From the cell containing the given text, extract its center point as (x, y) coordinate. 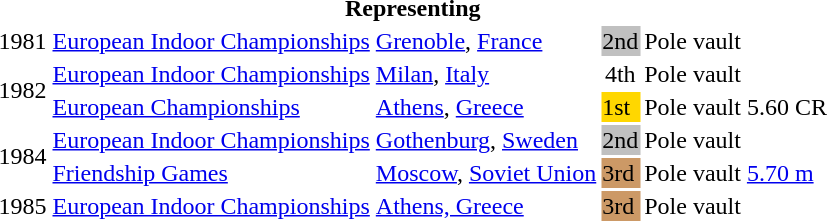
Gothenburg, Sweden (486, 140)
1st (620, 107)
Milan, Italy (486, 74)
4th (620, 74)
European Championships (211, 107)
Grenoble, France (486, 41)
Moscow, Soviet Union (486, 173)
Friendship Games (211, 173)
